Pinpoint the cell where the given text exists, returning its [X, Y] midpoint coordinate. 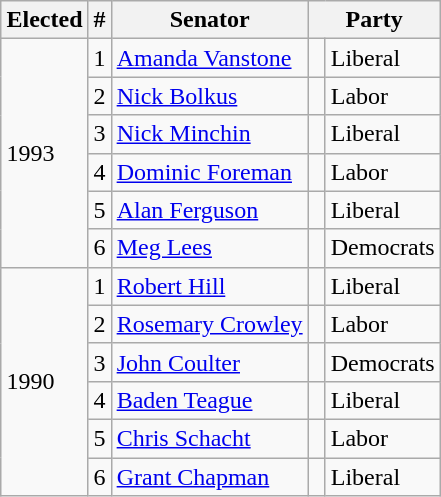
John Coulter [210, 362]
Party [374, 20]
Senator [210, 20]
# [100, 20]
Grant Chapman [210, 477]
Amanda Vanstone [210, 58]
Dominic Foreman [210, 172]
Nick Bolkus [210, 96]
Robert Hill [210, 286]
Rosemary Crowley [210, 324]
Nick Minchin [210, 134]
1993 [44, 153]
Meg Lees [210, 248]
Elected [44, 20]
1990 [44, 381]
Baden Teague [210, 400]
Chris Schacht [210, 438]
Alan Ferguson [210, 210]
